Return the (x, y) coordinate for the center point of the cell that contains the specified text.  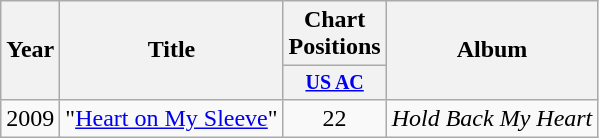
Year (30, 50)
2009 (30, 118)
Hold Back My Heart (492, 118)
"Heart on My Sleeve" (172, 118)
Chart Positions (334, 34)
US AC (334, 82)
Title (172, 50)
22 (334, 118)
Album (492, 50)
